Determine the (x, y) coordinate at the center of the cell enclosing the given text.  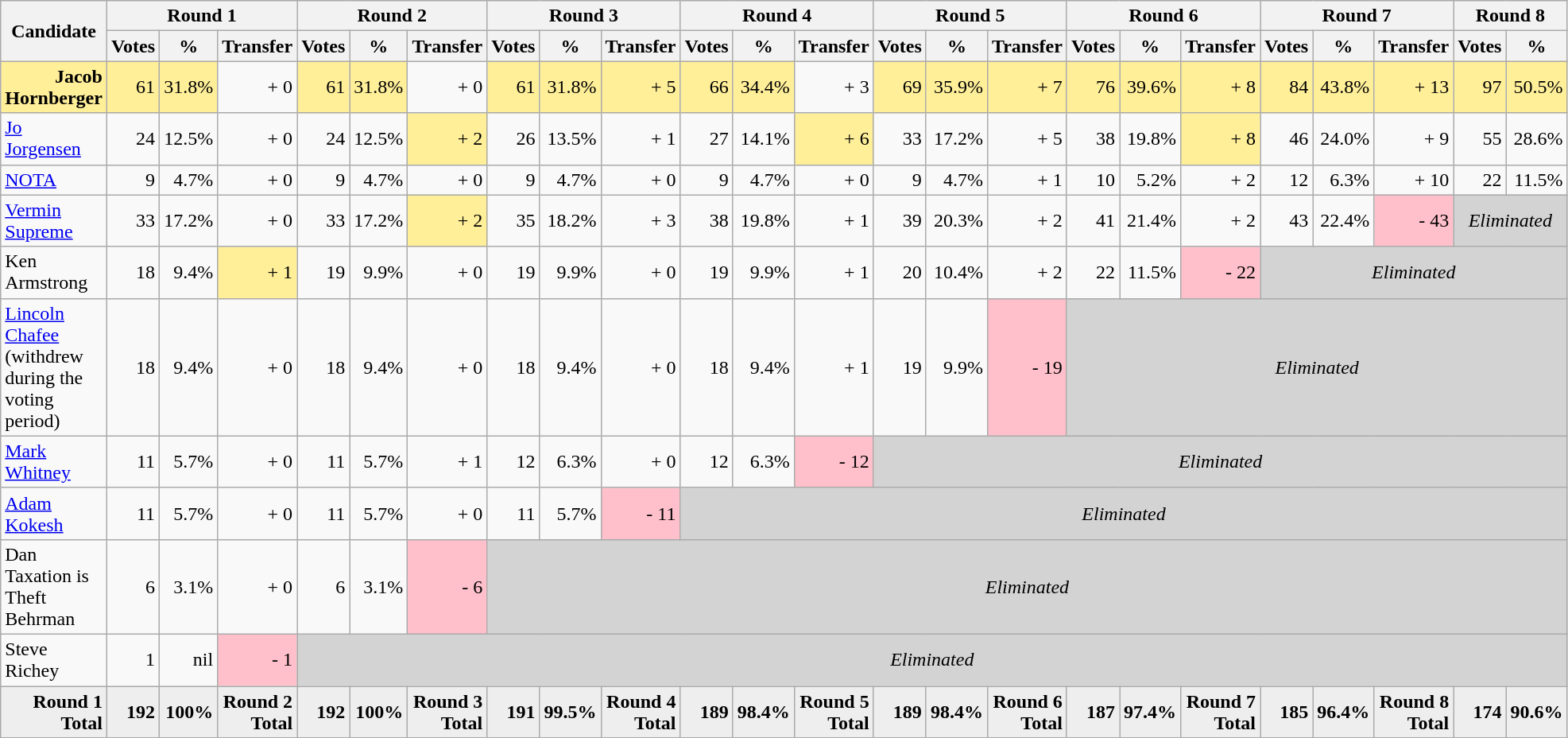
Round 1 (202, 16)
+ 9 (1414, 138)
Round 1 Total (54, 711)
Round 2 (393, 16)
Adam Kokesh (54, 514)
76 (1093, 87)
39.6% (1151, 87)
22.4% (1343, 221)
90.6% (1537, 711)
- 22 (1221, 272)
Round 6 (1163, 16)
20.3% (957, 221)
34.4% (763, 87)
NOTA (54, 180)
- 1 (257, 660)
Round 7 Total (1221, 711)
69 (900, 87)
191 (513, 711)
Jacob Hornberger (54, 87)
Ken Armstrong (54, 272)
Round 3 (583, 16)
- 6 (447, 587)
97 (1480, 87)
- 19 (1027, 367)
Round 7 (1357, 16)
50.5% (1537, 87)
Mark Whitney (54, 461)
35.9% (957, 87)
99.5% (571, 711)
- 11 (641, 514)
+ 7 (1027, 87)
Round 8 Total (1414, 711)
187 (1093, 711)
10 (1093, 180)
Round 5 (970, 16)
- 43 (1414, 221)
Round 2 Total (257, 711)
24.0% (1343, 138)
Round 4 (777, 16)
96.4% (1343, 711)
46 (1287, 138)
84 (1287, 87)
39 (900, 221)
185 (1287, 711)
28.6% (1537, 138)
5.2% (1151, 180)
14.1% (763, 138)
- 12 (834, 461)
27 (707, 138)
21.4% (1151, 221)
20 (900, 272)
97.4% (1151, 711)
43.8% (1343, 87)
Round 5 Total (834, 711)
10.4% (957, 272)
Dan Taxation is Theft Behrman (54, 587)
nil (189, 660)
Round 3 Total (447, 711)
35 (513, 221)
Lincoln Chafee (withdrew during the voting period) (54, 367)
+ 6 (834, 138)
41 (1093, 221)
Jo Jorgensen (54, 138)
26 (513, 138)
Vermin Supreme (54, 221)
18.2% (571, 221)
66 (707, 87)
13.5% (571, 138)
Steve Richey (54, 660)
174 (1480, 711)
+ 10 (1414, 180)
Round 4 Total (641, 711)
1 (133, 660)
43 (1287, 221)
55 (1480, 138)
Candidate (54, 31)
Round 6 Total (1027, 711)
Round 8 (1510, 16)
+ 13 (1414, 87)
